From the cell containing the given text, extract its center point as (X, Y) coordinate. 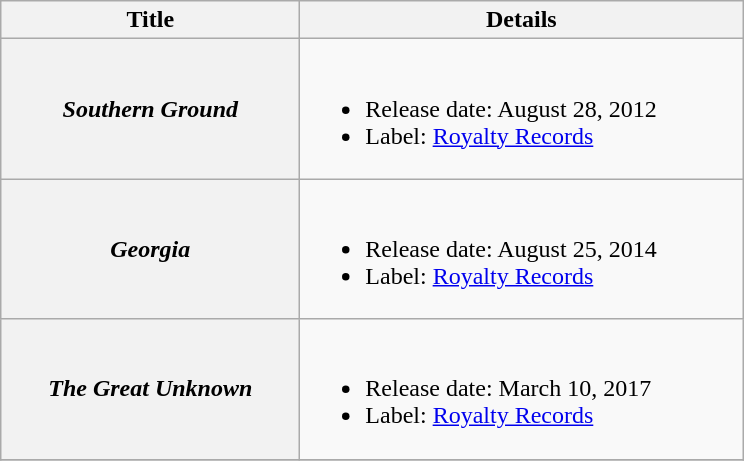
The Great Unknown (150, 389)
Details (522, 20)
Release date: March 10, 2017Label: Royalty Records (522, 389)
Release date: August 25, 2014Label: Royalty Records (522, 249)
Georgia (150, 249)
Southern Ground (150, 109)
Title (150, 20)
Release date: August 28, 2012Label: Royalty Records (522, 109)
